Search for the cell housing the specified text and yield its (X, Y) center coordinate. 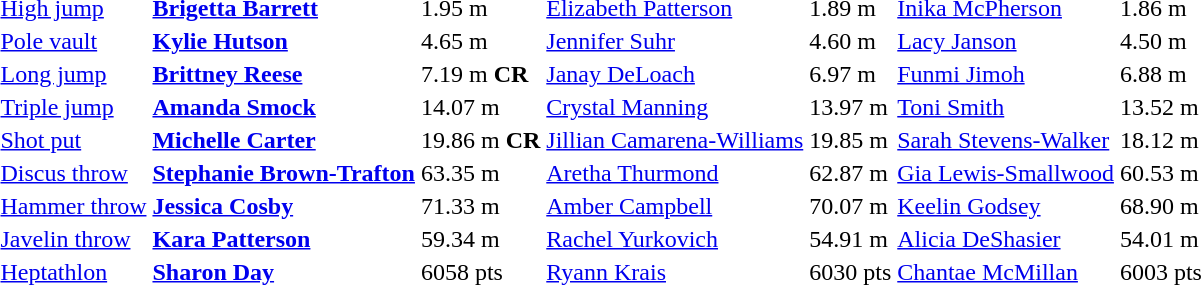
4.60 m (850, 41)
54.91 m (850, 239)
71.33 m (480, 206)
Michelle Carter (284, 140)
Kylie Hutson (284, 41)
Lacy Janson (1006, 41)
Amber Campbell (675, 206)
4.65 m (480, 41)
Kara Patterson (284, 239)
Jennifer Suhr (675, 41)
Jillian Camarena-Williams (675, 140)
Alicia DeShasier (1006, 239)
Funmi Jimoh (1006, 74)
Amanda Smock (284, 107)
Sarah Stevens-Walker (1006, 140)
Keelin Godsey (1006, 206)
Rachel Yurkovich (675, 239)
7.19 m CR (480, 74)
Brittney Reese (284, 74)
Stephanie Brown-Trafton (284, 173)
Aretha Thurmond (675, 173)
6.97 m (850, 74)
Toni Smith (1006, 107)
59.34 m (480, 239)
19.85 m (850, 140)
Gia Lewis-Smallwood (1006, 173)
19.86 m CR (480, 140)
Crystal Manning (675, 107)
70.07 m (850, 206)
63.35 m (480, 173)
62.87 m (850, 173)
14.07 m (480, 107)
Janay DeLoach (675, 74)
Jessica Cosby (284, 206)
13.97 m (850, 107)
